Determine the (X, Y) coordinate at the center of the cell enclosing the given text.  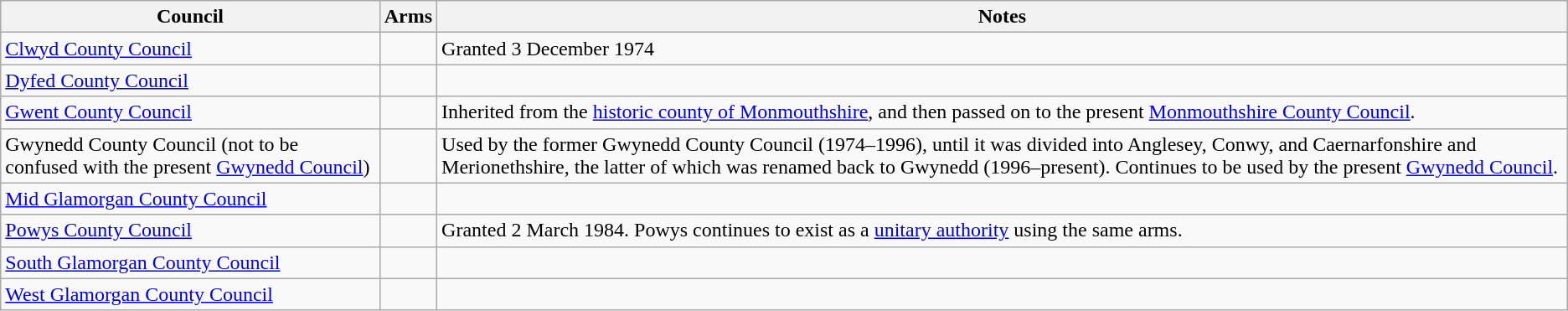
Granted 2 March 1984. Powys continues to exist as a unitary authority using the same arms. (1003, 231)
Gwent County Council (190, 112)
West Glamorgan County Council (190, 294)
Clwyd County Council (190, 49)
Gwynedd County Council (not to be confused with the present Gwynedd Council) (190, 156)
Mid Glamorgan County Council (190, 199)
Notes (1003, 17)
Granted 3 December 1974 (1003, 49)
Dyfed County Council (190, 80)
Inherited from the historic county of Monmouthshire, and then passed on to the present Monmouthshire County Council. (1003, 112)
Arms (408, 17)
Powys County Council (190, 231)
Council (190, 17)
South Glamorgan County Council (190, 262)
